Locate the cell with the specified text and output its [X, Y] center coordinate. 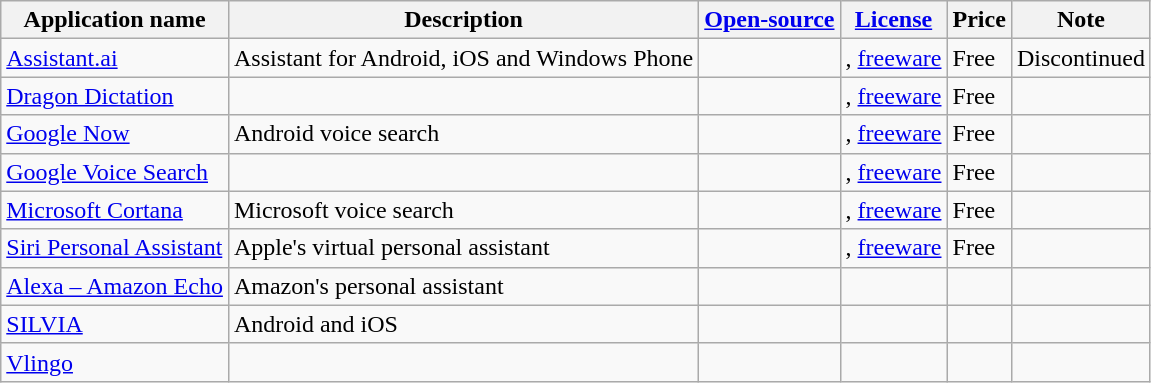
Open-source [770, 20]
Note [1080, 20]
Siri Personal Assistant [115, 248]
Discontinued [1080, 58]
Vlingo [115, 362]
Android voice search [463, 134]
License [894, 20]
Assistant.ai [115, 58]
Apple's virtual personal assistant [463, 248]
SILVIA [115, 324]
Amazon's personal assistant [463, 286]
Microsoft voice search [463, 210]
Application name [115, 20]
Description [463, 20]
Assistant for Android, iOS and Windows Phone [463, 58]
Microsoft Cortana [115, 210]
Alexa – Amazon Echo [115, 286]
Dragon Dictation [115, 96]
Google Voice Search [115, 172]
Google Now [115, 134]
Android and iOS [463, 324]
Price [979, 20]
